Return the (x, y) coordinate for the center point of the cell that contains the specified text.  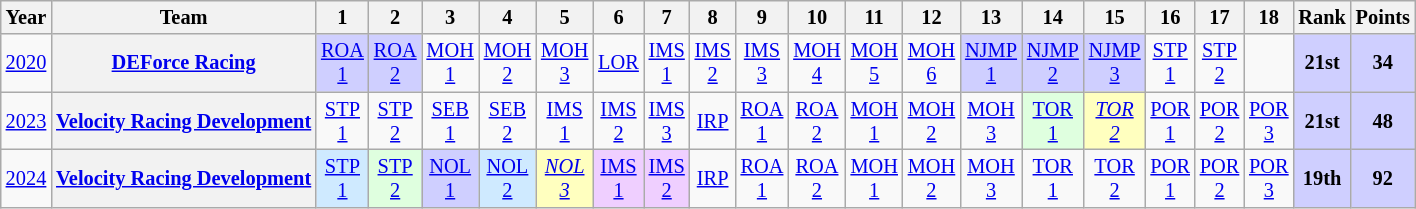
NOL3 (564, 178)
8 (713, 17)
NJMP2 (1053, 63)
2024 (26, 178)
16 (1170, 17)
3 (450, 17)
9 (762, 17)
Points (1383, 17)
7 (667, 17)
NJMP1 (991, 63)
1 (342, 17)
NOL1 (450, 178)
Year (26, 17)
DEForce Racing (184, 63)
18 (1268, 17)
12 (932, 17)
NOL2 (508, 178)
SEB1 (450, 121)
19th (1322, 178)
Team (184, 17)
MOH5 (874, 63)
2023 (26, 121)
15 (1115, 17)
2020 (26, 63)
11 (874, 17)
10 (816, 17)
48 (1383, 121)
LOR (618, 63)
MOH4 (816, 63)
13 (991, 17)
SEB2 (508, 121)
17 (1220, 17)
92 (1383, 178)
5 (564, 17)
4 (508, 17)
2 (396, 17)
34 (1383, 63)
Rank (1322, 17)
NJMP3 (1115, 63)
14 (1053, 17)
6 (618, 17)
MOH6 (932, 63)
